Identify which cell holds the provided text, then report its (x, y) central coordinate. 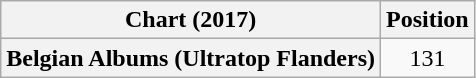
Belgian Albums (Ultratop Flanders) (191, 58)
131 (428, 58)
Position (428, 20)
Chart (2017) (191, 20)
